Provide the [x, y] coordinate of the cell's center where the given text is located.  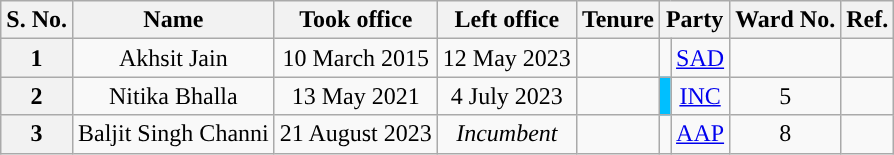
4 July 2023 [506, 96]
AAP [700, 134]
2 [37, 96]
Party [694, 20]
3 [37, 134]
INC [700, 96]
13 May 2021 [356, 96]
Ward No. [786, 20]
8 [786, 134]
Tenure [618, 20]
21 August 2023 [356, 134]
5 [786, 96]
1 [37, 58]
Akhsit Jain [173, 58]
Name [173, 20]
12 May 2023 [506, 58]
10 March 2015 [356, 58]
Left office [506, 20]
Baljit Singh Channi [173, 134]
Nitika Bhalla [173, 96]
Incumbent [506, 134]
Took office [356, 20]
SAD [700, 58]
Ref. [868, 20]
S. No. [37, 20]
